Return (X, Y) of the center of cell containing provided text 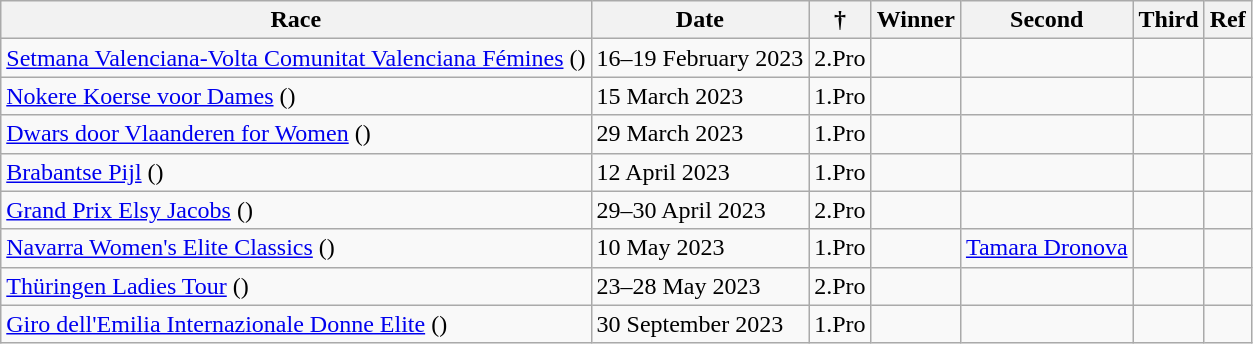
Giro dell'Emilia Internazionale Donne Elite () (296, 324)
12 April 2023 (700, 172)
15 March 2023 (700, 96)
Tamara Dronova (1046, 248)
29–30 April 2023 (700, 210)
Nokere Koerse voor Dames () (296, 96)
Setmana Valenciana-Volta Comunitat Valenciana Fémines () (296, 58)
29 March 2023 (700, 134)
Thüringen Ladies Tour () (296, 286)
10 May 2023 (700, 248)
Race (296, 20)
Brabantse Pijl () (296, 172)
Second (1046, 20)
Dwars door Vlaanderen for Women () (296, 134)
Ref (1228, 20)
16–19 February 2023 (700, 58)
Third (1168, 20)
23–28 May 2023 (700, 286)
Winner (916, 20)
30 September 2023 (700, 324)
Navarra Women's Elite Classics () (296, 248)
Grand Prix Elsy Jacobs () (296, 210)
Date (700, 20)
† (840, 20)
